Pinpoint the cell where the given text exists, returning its (X, Y) midpoint coordinate. 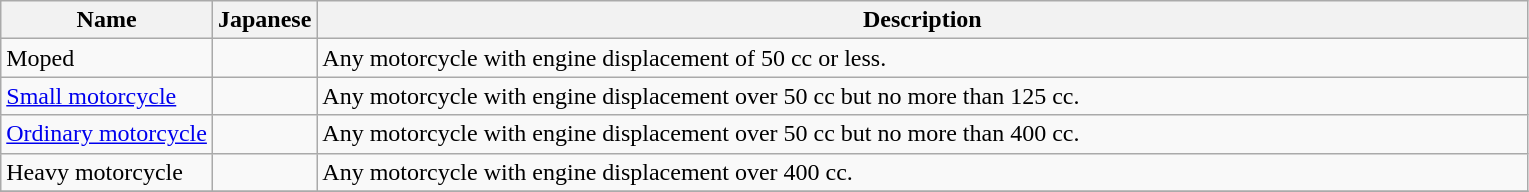
Any motorcycle with engine displacement of 50 cc or less. (922, 58)
Small motorcycle (107, 96)
Japanese (264, 20)
Name (107, 20)
Heavy motorcycle (107, 172)
Any motorcycle with engine displacement over 50 cc but no more than 125 cc. (922, 96)
Moped (107, 58)
Any motorcycle with engine displacement over 50 cc but no more than 400 cc. (922, 134)
Ordinary motorcycle (107, 134)
Any motorcycle with engine displacement over 400 cc. (922, 172)
Description (922, 20)
